Output the (X, Y) coordinate of the center of the cell containing the given text.  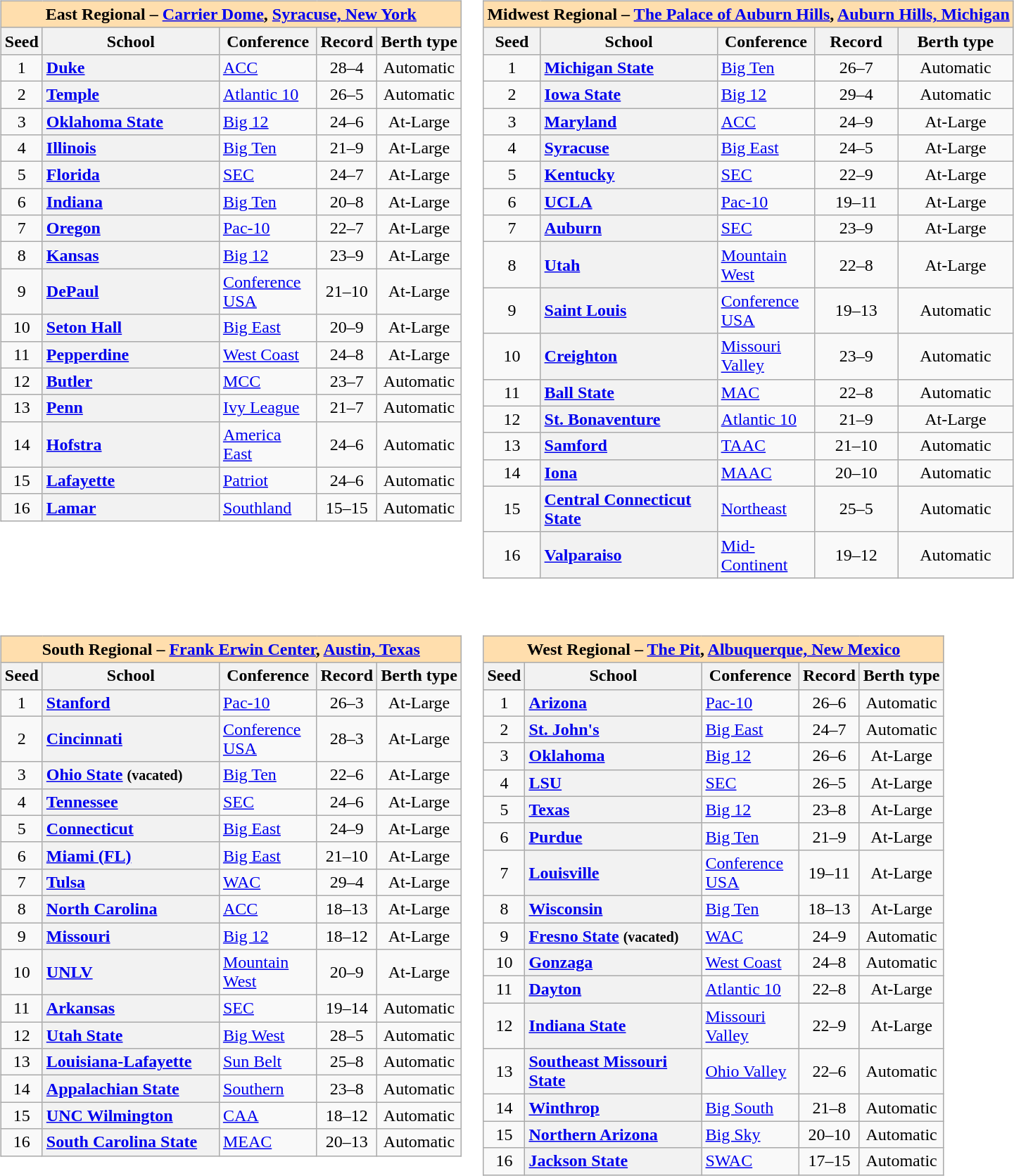
Louisiana-Lafayette (131, 1062)
24–5 (856, 148)
Lafayette (131, 480)
DePaul (131, 291)
17–15 (830, 1161)
Big South (750, 1108)
25–5 (856, 509)
MAAC (766, 473)
UCLA (629, 202)
Pepperdine (131, 354)
UNLV (131, 972)
Stanford (131, 703)
SWAC (750, 1161)
TAAC (766, 446)
Connecticut (131, 829)
21–7 (347, 408)
Tulsa (131, 882)
Maryland (629, 122)
Oklahoma (614, 756)
Valparaiso (629, 554)
Cincinnati (131, 739)
Syracuse (629, 148)
23–7 (347, 381)
Miami (FL) (131, 855)
Creighton (629, 356)
UNC Wilmington (131, 1116)
Northeast (766, 509)
Southland (267, 507)
Tennessee (131, 802)
Iona (629, 473)
Purdue (614, 836)
MCC (267, 381)
Penn (131, 408)
28–3 (347, 739)
Duke (131, 68)
19–14 (347, 1009)
Sun Belt (267, 1062)
Temple (131, 94)
26–7 (856, 68)
Jackson State (614, 1161)
Arkansas (131, 1009)
CAA (267, 1116)
Indiana State (614, 1025)
20–8 (347, 202)
Ohio Valley (750, 1072)
Lamar (131, 507)
Indiana (131, 202)
Texas (614, 810)
Appalachian State (131, 1089)
South Carolina State (131, 1142)
Samford (629, 446)
Seton Hall (131, 328)
28–4 (347, 68)
St. Bonaventure (629, 419)
Central Connecticut State (629, 509)
Saint Louis (629, 311)
Southeast Missouri State (614, 1072)
26–3 (347, 703)
Illinois (131, 148)
America East (267, 445)
MEAC (267, 1142)
Fresno State (vacated) (614, 936)
Big Sky (750, 1135)
19–12 (856, 554)
Southern (267, 1089)
St. John's (614, 729)
Ball State (629, 392)
Big West (267, 1035)
Midwest Regional – The Palace of Auburn Hills, Auburn Hills, Michigan (749, 14)
Utah State (131, 1035)
Florida (131, 175)
Dayton (614, 990)
Oklahoma State (131, 122)
21–8 (830, 1108)
Kentucky (629, 175)
Arizona (614, 703)
South Regional – Frank Erwin Center, Austin, Texas (231, 649)
Kansas (131, 255)
20–13 (347, 1142)
19–13 (856, 311)
LSU (614, 783)
22–7 (347, 229)
25–8 (347, 1062)
Wisconsin (614, 909)
Ivy League (267, 408)
Northern Arizona (614, 1135)
Mid-Continent (766, 554)
Butler (131, 381)
Gonzaga (614, 963)
Winthrop (614, 1108)
Ohio State (vacated) (131, 775)
West Regional – The Pit, Albuquerque, New Mexico (714, 649)
Louisville (614, 872)
East Regional – Carrier Dome, Syracuse, New York (231, 14)
15–15 (347, 507)
Auburn (629, 229)
Utah (629, 264)
28–5 (347, 1035)
Michigan State (629, 68)
Hofstra (131, 445)
MAC (766, 392)
Patriot (267, 480)
Missouri (131, 936)
Iowa State (629, 94)
Oregon (131, 229)
North Carolina (131, 909)
